Locate the cell with the specified text and output its (X, Y) center coordinate. 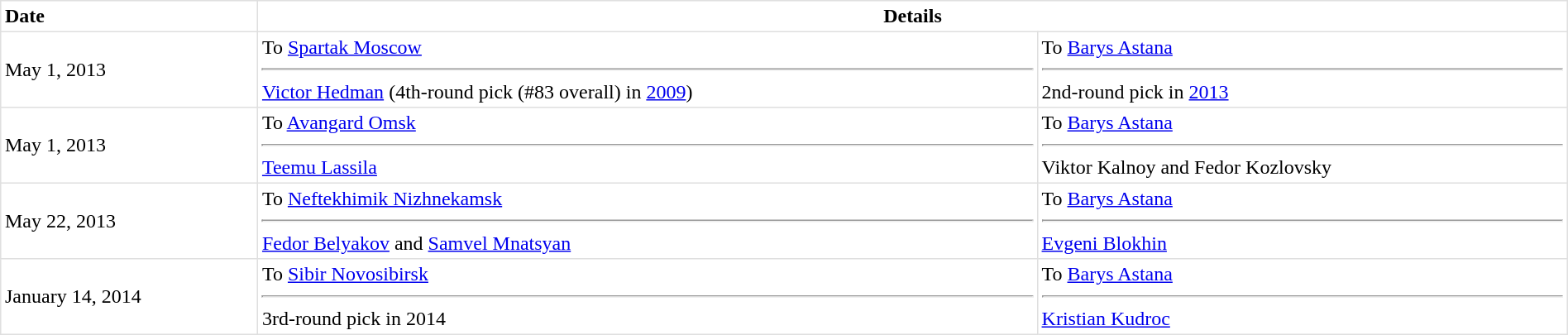
May 22, 2013 (129, 221)
To Barys Astana Viktor Kalnoy and Fedor Kozlovsky (1302, 146)
January 14, 2014 (129, 297)
To Spartak Moscow Victor Hedman (4th-round pick (#83 overall) in 2009) (648, 69)
To Neftekhimik Nizhnekamsk Fedor Belyakov and Samvel Mnatsyan (648, 221)
To Barys Astana Kristian Kudroc (1302, 297)
Date (129, 17)
To Barys Astana2nd-round pick in 2013 (1302, 69)
Details (913, 17)
To Sibir Novosibirsk3rd-round pick in 2014 (648, 297)
To Barys Astana Evgeni Blokhin (1302, 221)
To Avangard Omsk Teemu Lassila (648, 146)
